Extract the [x, y] coordinate from the center of the cell holding the provided text.  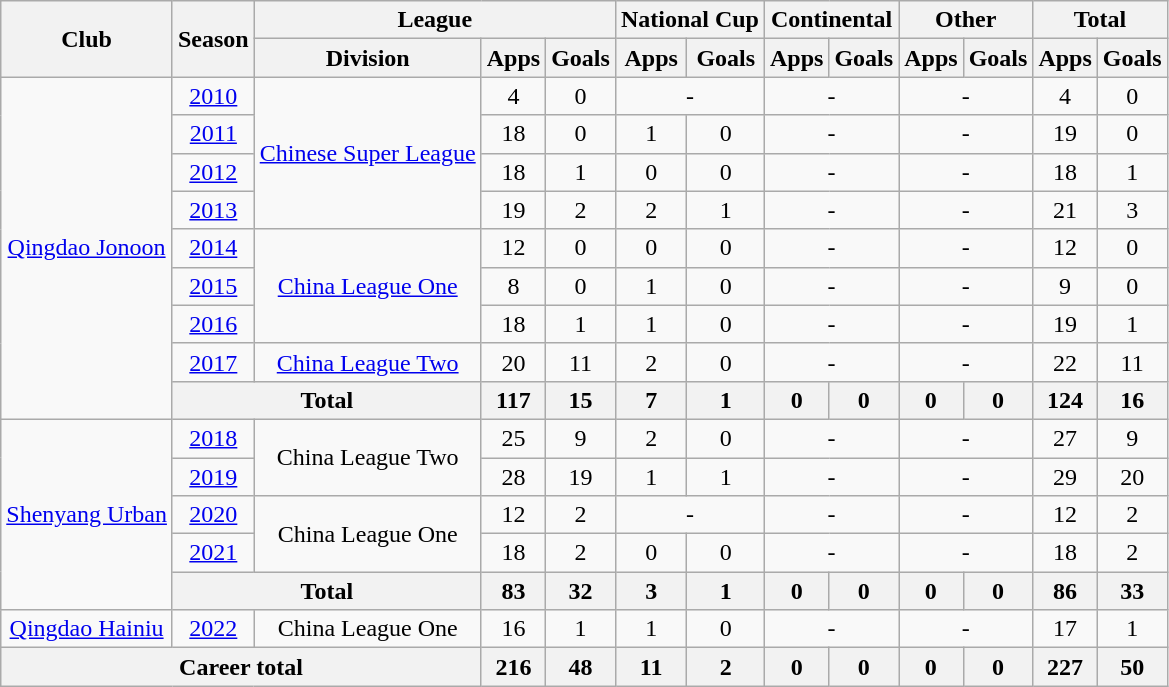
86 [1065, 591]
2011 [213, 134]
25 [513, 438]
2016 [213, 324]
7 [651, 400]
Division [368, 58]
227 [1065, 667]
15 [581, 400]
2020 [213, 515]
32 [581, 591]
28 [513, 477]
2013 [213, 210]
33 [1132, 591]
50 [1132, 667]
17 [1065, 629]
29 [1065, 477]
2012 [213, 172]
Shenyang Urban [87, 514]
27 [1065, 438]
Continental [831, 20]
2018 [213, 438]
2022 [213, 629]
Chinese Super League [368, 153]
2021 [213, 553]
117 [513, 400]
124 [1065, 400]
2010 [213, 96]
2014 [213, 248]
Season [213, 39]
Career total [241, 667]
Qingdao Hainiu [87, 629]
48 [581, 667]
League [434, 20]
Qingdao Jonoon [87, 248]
2019 [213, 477]
Other [966, 20]
216 [513, 667]
2017 [213, 362]
83 [513, 591]
22 [1065, 362]
Club [87, 39]
National Cup [690, 20]
2015 [213, 286]
8 [513, 286]
21 [1065, 210]
